Extract the [x, y] coordinate from the center of the cell holding the provided text.  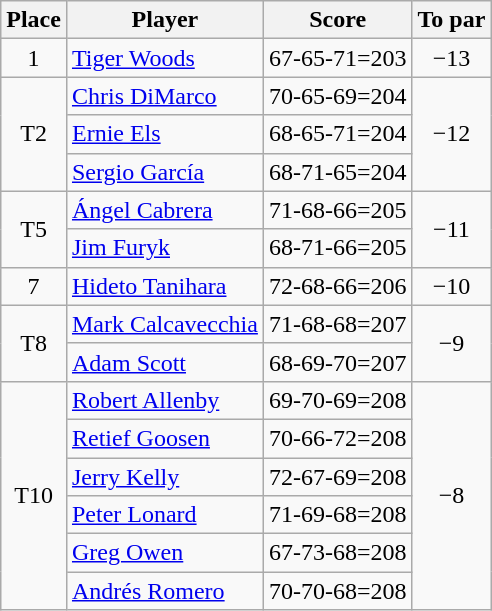
Ernie Els [164, 134]
Adam Scott [164, 362]
Sergio García [164, 172]
−11 [452, 229]
T8 [34, 343]
Retief Goosen [164, 438]
Score [338, 20]
Andrés Romero [164, 591]
68-65-71=204 [338, 134]
Peter Lonard [164, 515]
Tiger Woods [164, 58]
70-70-68=208 [338, 591]
−12 [452, 134]
−8 [452, 495]
Mark Calcavecchia [164, 324]
T5 [34, 229]
Hideto Tanihara [164, 286]
Jim Furyk [164, 248]
68-69-70=207 [338, 362]
−10 [452, 286]
69-70-69=208 [338, 400]
Place [34, 20]
Chris DiMarco [164, 96]
1 [34, 58]
To par [452, 20]
−9 [452, 343]
Ángel Cabrera [164, 210]
67-65-71=203 [338, 58]
T10 [34, 495]
71-69-68=208 [338, 515]
68-71-66=205 [338, 248]
7 [34, 286]
70-66-72=208 [338, 438]
72-68-66=206 [338, 286]
71-68-66=205 [338, 210]
T2 [34, 134]
Robert Allenby [164, 400]
Jerry Kelly [164, 477]
71-68-68=207 [338, 324]
67-73-68=208 [338, 553]
−13 [452, 58]
Player [164, 20]
68-71-65=204 [338, 172]
70-65-69=204 [338, 96]
72-67-69=208 [338, 477]
Greg Owen [164, 553]
